From the cell containing the given text, extract its center point as [x, y] coordinate. 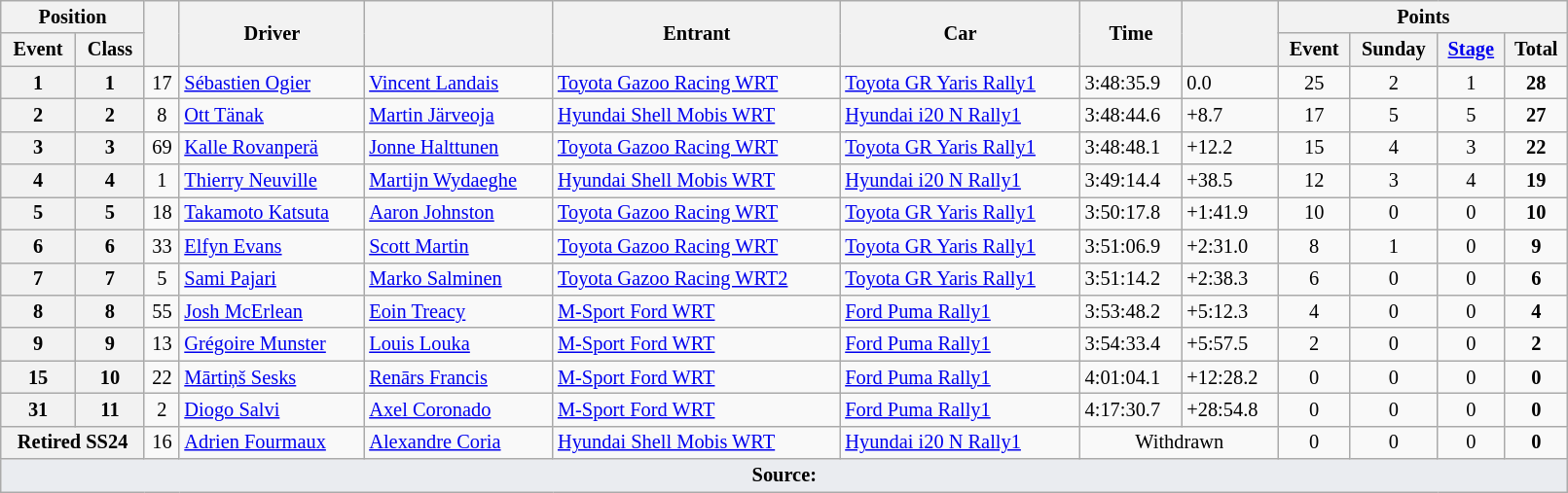
Takamoto Katsuta [272, 213]
Driver [272, 33]
+12:28.2 [1230, 377]
Thierry Neuville [272, 181]
0.0 [1230, 83]
3:49:14.4 [1131, 181]
Eoin Treacy [458, 311]
Josh McErlean [272, 311]
Entrant [697, 33]
3:53:48.2 [1131, 311]
Alexandre Coria [458, 442]
+1:41.9 [1230, 213]
Aaron Johnston [458, 213]
13 [162, 344]
Stage [1472, 50]
Diogo Salvi [272, 409]
4:17:30.7 [1131, 409]
+12.2 [1230, 148]
+5:57.5 [1230, 344]
Total [1536, 50]
+38.5 [1230, 181]
+28:54.8 [1230, 409]
Car [960, 33]
Time [1131, 33]
+8.7 [1230, 115]
Martijn Wydaeghe [458, 181]
Grégoire Munster [272, 344]
Retired SS24 [73, 442]
Marko Salminen [458, 279]
12 [1314, 181]
Sami Pajari [272, 279]
Elfyn Evans [272, 246]
Martin Järveoja [458, 115]
16 [162, 442]
Axel Coronado [458, 409]
Scott Martin [458, 246]
11 [109, 409]
+2:31.0 [1230, 246]
Adrien Fourmaux [272, 442]
Renārs Francis [458, 377]
Sunday [1394, 50]
Sébastien Ogier [272, 83]
3:50:17.8 [1131, 213]
19 [1536, 181]
55 [162, 311]
18 [162, 213]
Mārtiņš Sesks [272, 377]
25 [1314, 83]
69 [162, 148]
Jonne Halttunen [458, 148]
3:51:14.2 [1131, 279]
27 [1536, 115]
3:51:06.9 [1131, 246]
31 [39, 409]
Kalle Rovanperä [272, 148]
+2:38.3 [1230, 279]
Toyota Gazoo Racing WRT2 [697, 279]
Withdrawn [1180, 442]
28 [1536, 83]
Source: [784, 475]
3:48:48.1 [1131, 148]
Ott Tänak [272, 115]
4:01:04.1 [1131, 377]
Louis Louka [458, 344]
+5:12.3 [1230, 311]
Position [73, 17]
3:54:33.4 [1131, 344]
Vincent Landais [458, 83]
Class [109, 50]
3:48:35.9 [1131, 83]
Points [1423, 17]
3:48:44.6 [1131, 115]
33 [162, 246]
